For the text-containing cell, return its midpoint in [X, Y] coordinate format. 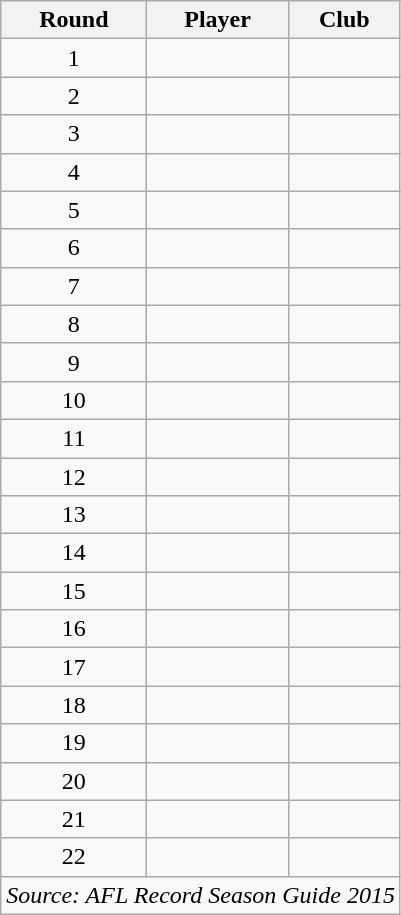
7 [74, 286]
21 [74, 819]
6 [74, 248]
9 [74, 362]
19 [74, 743]
12 [74, 477]
1 [74, 58]
18 [74, 705]
16 [74, 629]
22 [74, 857]
13 [74, 515]
15 [74, 591]
5 [74, 210]
20 [74, 781]
3 [74, 134]
Club [344, 20]
8 [74, 324]
4 [74, 172]
11 [74, 438]
14 [74, 553]
Source: AFL Record Season Guide 2015 [201, 895]
Round [74, 20]
17 [74, 667]
Player [218, 20]
2 [74, 96]
10 [74, 400]
